Provide the (x, y) coordinate of the cell's center where the given text is located.  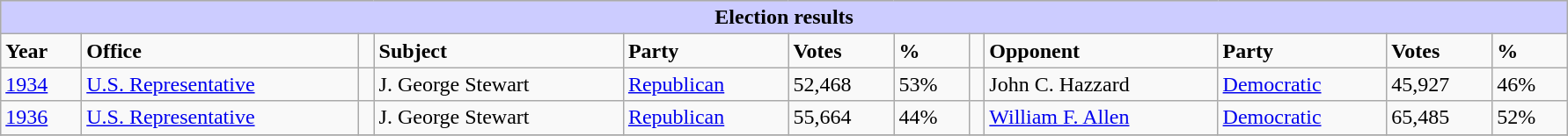
46% (1530, 84)
45,927 (1440, 84)
52,468 (841, 84)
Year (41, 51)
Subject (498, 51)
52% (1530, 118)
Opponent (1102, 51)
Office (220, 51)
1934 (41, 84)
John C. Hazzard (1102, 84)
William F. Allen (1102, 118)
65,485 (1440, 118)
1936 (41, 118)
53% (932, 84)
Election results (785, 18)
55,664 (841, 118)
44% (932, 118)
